Scan for the cell matching the given text and deliver its [x, y] coordinate at center. 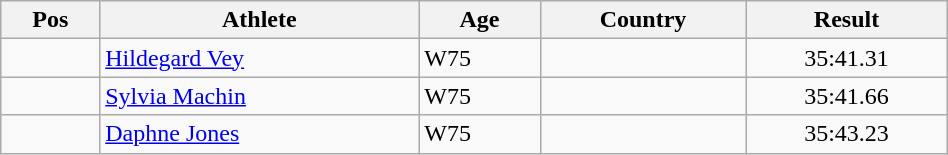
Sylvia Machin [260, 96]
35:41.31 [846, 58]
Athlete [260, 20]
Age [480, 20]
Country [643, 20]
35:41.66 [846, 96]
Daphne Jones [260, 134]
Hildegard Vey [260, 58]
Result [846, 20]
35:43.23 [846, 134]
Pos [50, 20]
